Identify which cell holds the provided text, then report its (X, Y) central coordinate. 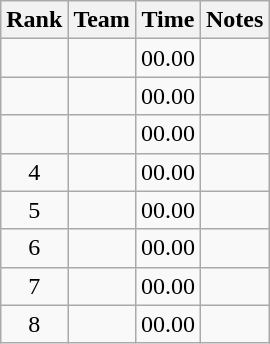
Team (102, 20)
7 (34, 286)
4 (34, 172)
Time (168, 20)
5 (34, 210)
Rank (34, 20)
6 (34, 248)
8 (34, 324)
Notes (234, 20)
